Locate the cell with the specified text and output its (X, Y) center coordinate. 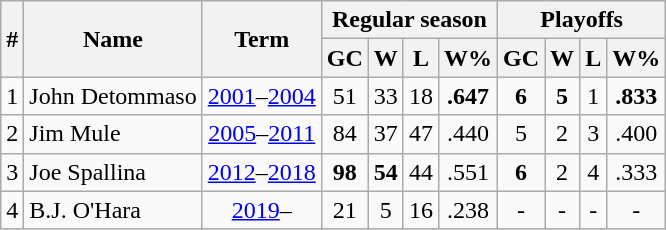
.833 (636, 96)
98 (344, 172)
Regular season (409, 20)
18 (420, 96)
47 (420, 134)
.238 (468, 210)
Jim Mule (113, 134)
33 (386, 96)
54 (386, 172)
21 (344, 210)
.333 (636, 172)
Term (262, 39)
.400 (636, 134)
.647 (468, 96)
John Detommaso (113, 96)
37 (386, 134)
B.J. O'Hara (113, 210)
.440 (468, 134)
Name (113, 39)
2012–2018 (262, 172)
44 (420, 172)
2005–2011 (262, 134)
Joe Spallina (113, 172)
84 (344, 134)
Playoffs (582, 20)
51 (344, 96)
2019– (262, 210)
.551 (468, 172)
16 (420, 210)
2001–2004 (262, 96)
# (12, 39)
